Locate the cell with the specified text and output its [x, y] center coordinate. 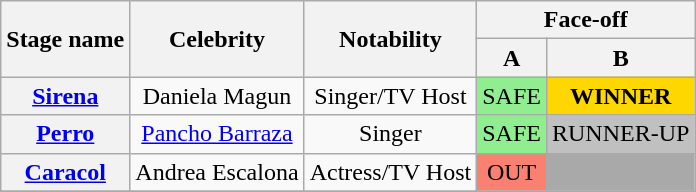
Face-off [586, 20]
Celebrity [217, 39]
RUNNER-UP [620, 134]
Perro [66, 134]
Actress/TV Host [390, 172]
Caracol [66, 172]
Singer [390, 134]
Daniela Magun [217, 96]
Notability [390, 39]
B [620, 58]
A [512, 58]
Pancho Barraza [217, 134]
Singer/TV Host [390, 96]
Andrea Escalona [217, 172]
Sirena [66, 96]
OUT [512, 172]
Stage name [66, 39]
WINNER [620, 96]
